Detect which cell encompasses the target text, then output its [x, y] center coordinate. 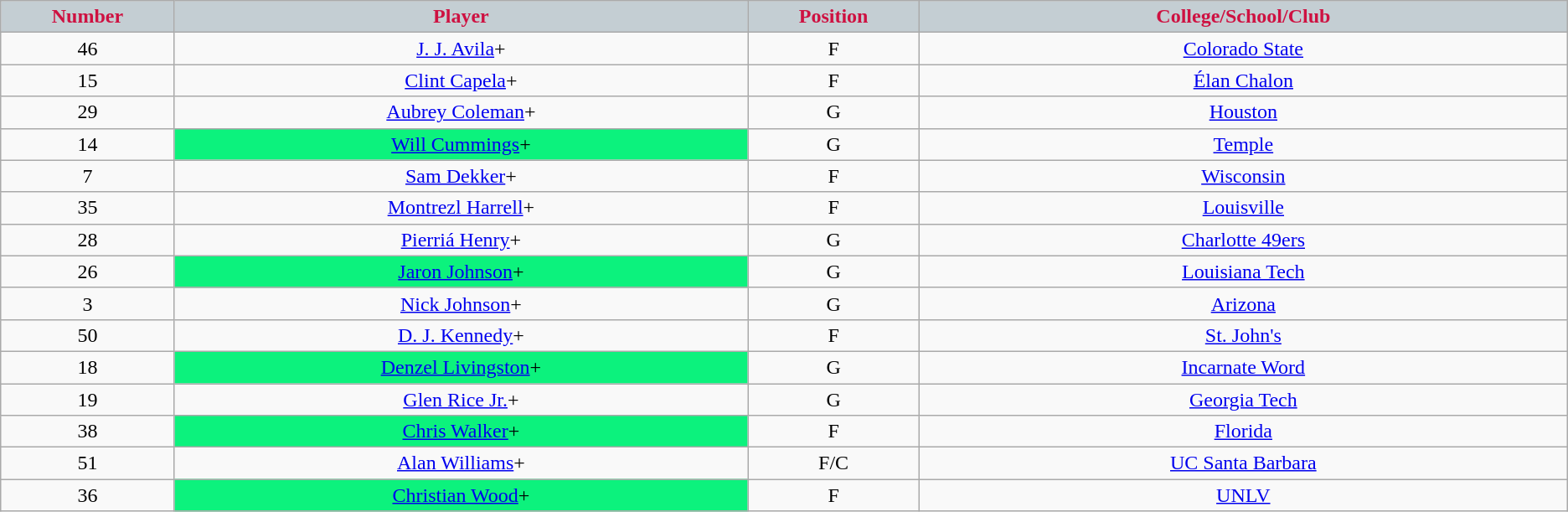
Charlotte 49ers [1243, 240]
Will Cummings+ [461, 144]
Arizona [1243, 303]
Sam Dekker+ [461, 176]
Chris Walker+ [461, 432]
7 [87, 176]
3 [87, 303]
46 [87, 49]
Number [87, 17]
Wisconsin [1243, 176]
28 [87, 240]
Florida [1243, 432]
35 [87, 208]
38 [87, 432]
Christian Wood+ [461, 495]
50 [87, 335]
Aubrey Coleman+ [461, 112]
Temple [1243, 144]
Colorado State [1243, 49]
Clint Capela+ [461, 80]
F/C [834, 463]
15 [87, 80]
26 [87, 272]
Alan Williams+ [461, 463]
Position [834, 17]
Nick Johnson+ [461, 303]
36 [87, 495]
J. J. Avila+ [461, 49]
Montrezl Harrell+ [461, 208]
51 [87, 463]
Louisville [1243, 208]
Jaron Johnson+ [461, 272]
Élan Chalon [1243, 80]
UNLV [1243, 495]
18 [87, 367]
College/School/Club [1243, 17]
UC Santa Barbara [1243, 463]
Pierriá Henry+ [461, 240]
19 [87, 400]
Incarnate Word [1243, 367]
Glen Rice Jr.+ [461, 400]
Georgia Tech [1243, 400]
14 [87, 144]
D. J. Kennedy+ [461, 335]
Louisiana Tech [1243, 272]
Houston [1243, 112]
St. John's [1243, 335]
Player [461, 17]
29 [87, 112]
Denzel Livingston+ [461, 367]
